Return the [x, y] coordinate for the center point of the cell that contains the specified text.  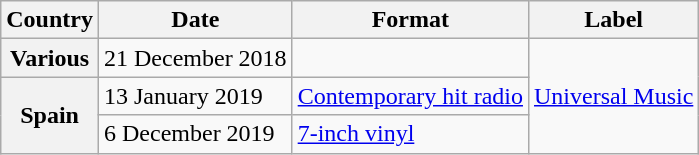
Various [50, 58]
Country [50, 20]
7-inch vinyl [410, 134]
Label [613, 20]
Universal Music [613, 96]
6 December 2019 [195, 134]
21 December 2018 [195, 58]
13 January 2019 [195, 96]
Date [195, 20]
Format [410, 20]
Contemporary hit radio [410, 96]
Spain [50, 115]
